Capture the cell that displays the provided text and extract its (X, Y) central coordinate. 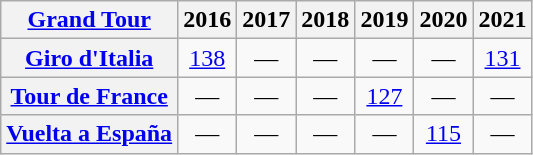
2019 (384, 20)
Vuelta a España (90, 134)
Tour de France (90, 96)
115 (444, 134)
127 (384, 96)
Grand Tour (90, 20)
2020 (444, 20)
2021 (502, 20)
131 (502, 58)
138 (208, 58)
2017 (266, 20)
2018 (326, 20)
Giro d'Italia (90, 58)
2016 (208, 20)
